Search for the cell housing the specified text and yield its [x, y] center coordinate. 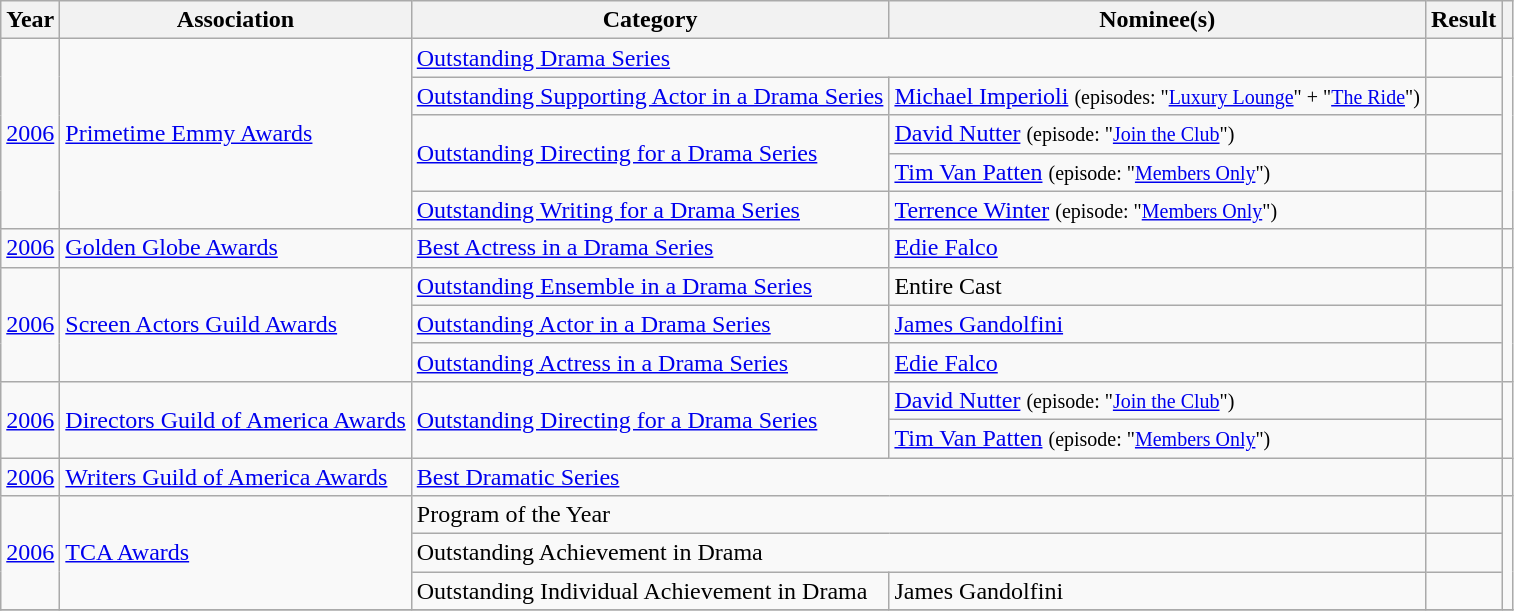
Category [650, 20]
Directors Guild of America Awards [236, 419]
Outstanding Ensemble in a Drama Series [650, 286]
Michael Imperioli (episodes: "Luxury Lounge" + "The Ride") [1157, 96]
Golden Globe Awards [236, 248]
Program of the Year [918, 515]
Outstanding Individual Achievement in Drama [650, 591]
Outstanding Supporting Actor in a Drama Series [650, 96]
Primetime Emmy Awards [236, 134]
Outstanding Achievement in Drama [918, 553]
Terrence Winter (episode: "Members Only") [1157, 210]
Best Dramatic Series [918, 477]
TCA Awards [236, 553]
Association [236, 20]
Best Actress in a Drama Series [650, 248]
Outstanding Actor in a Drama Series [650, 324]
Outstanding Actress in a Drama Series [650, 362]
Outstanding Drama Series [918, 58]
Screen Actors Guild Awards [236, 324]
Outstanding Writing for a Drama Series [650, 210]
Writers Guild of America Awards [236, 477]
Year [30, 20]
Entire Cast [1157, 286]
Result [1463, 20]
Nominee(s) [1157, 20]
